Extract the [X, Y] coordinate from the center of the cell holding the provided text.  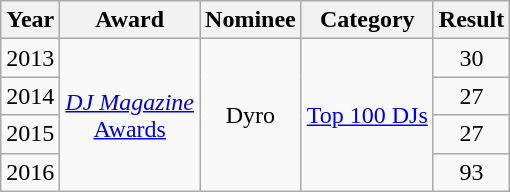
93 [471, 172]
Award [130, 20]
2014 [30, 96]
2016 [30, 172]
Top 100 DJs [367, 115]
2015 [30, 134]
Dyro [251, 115]
DJ MagazineAwards [130, 115]
Result [471, 20]
Year [30, 20]
2013 [30, 58]
Nominee [251, 20]
30 [471, 58]
Category [367, 20]
